Pinpoint the cell where the given text exists, returning its (X, Y) midpoint coordinate. 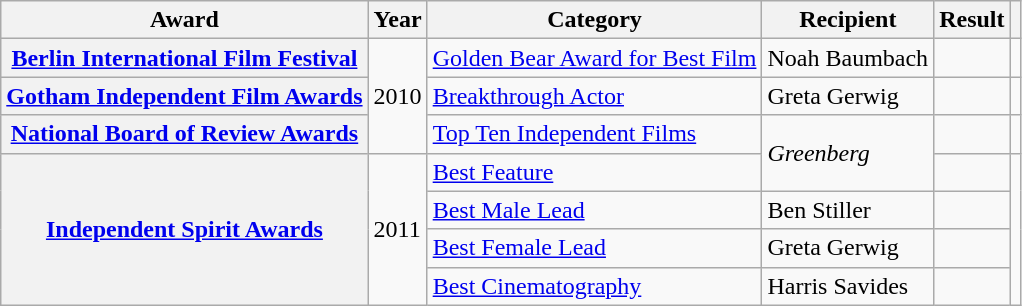
Year (398, 20)
Gotham Independent Film Awards (184, 96)
Best Male Lead (594, 210)
Best Female Lead (594, 248)
Berlin International Film Festival (184, 58)
Best Feature (594, 172)
Golden Bear Award for Best Film (594, 58)
Noah Baumbach (848, 58)
Harris Savides (848, 286)
Top Ten Independent Films (594, 134)
2010 (398, 96)
Category (594, 20)
Result (972, 20)
Independent Spirit Awards (184, 229)
Recipient (848, 20)
Greenberg (848, 153)
Award (184, 20)
Ben Stiller (848, 210)
2011 (398, 229)
Breakthrough Actor (594, 96)
Best Cinematography (594, 286)
National Board of Review Awards (184, 134)
